Return the (X, Y) coordinate for the center point of the cell that contains the specified text.  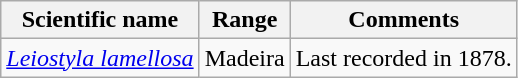
Range (244, 20)
Scientific name (100, 20)
Comments (404, 20)
Leiostyla lamellosa (100, 58)
Last recorded in 1878. (404, 58)
Madeira (244, 58)
